Determine the [x, y] coordinate at the center of the cell enclosing the given text.  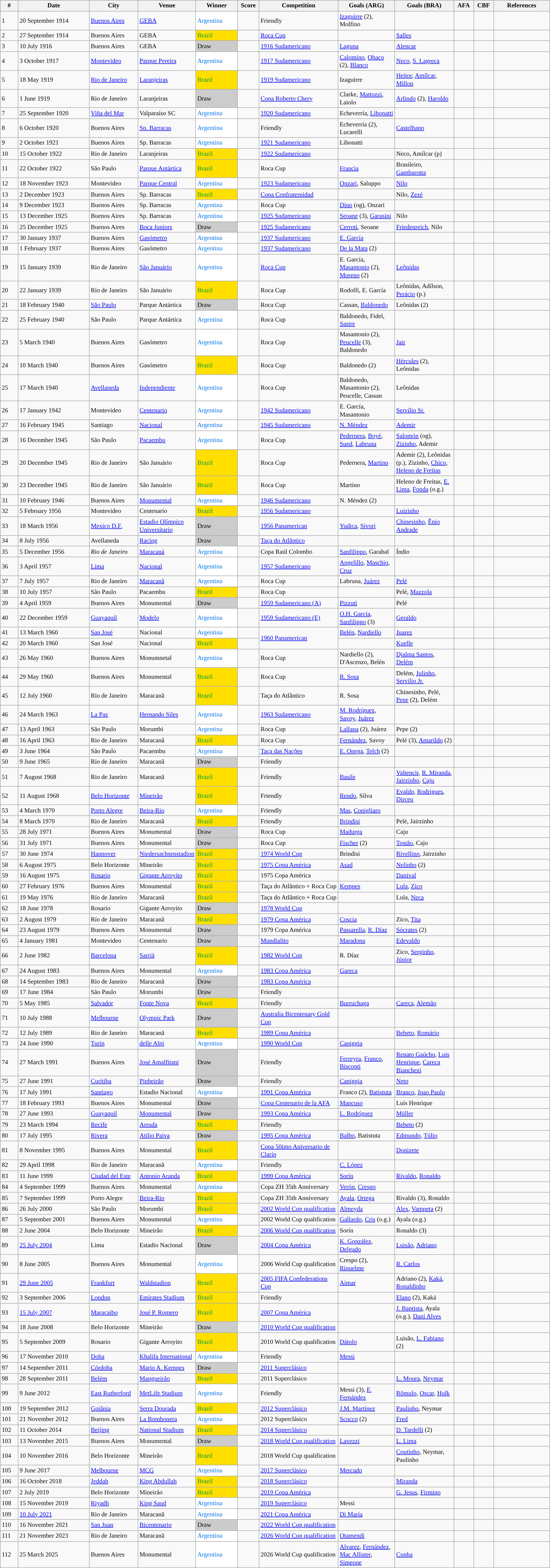
25 February 1940 [54, 320]
Luisão, Adriano [424, 1245]
Viña del Mar [114, 113]
16 April 1963 [54, 740]
18 February 1993 [54, 1103]
9 June 2012 [54, 1393]
85 [9, 1198]
1957 Sudamericano [299, 566]
1956 Panamerican [299, 526]
27 [9, 425]
70 [9, 1003]
36 [9, 566]
Gallardo, Cris (o.g.) [366, 1220]
Ayala, Ortega [366, 1198]
106 [9, 1481]
7 July 1957 [54, 581]
Alex, Vampeta (2) [424, 1209]
Sarrià [167, 956]
Arlindo (2), Haroldo [424, 98]
25 March 2025 [54, 1554]
Salvador [114, 1003]
19 September 2012 [54, 1408]
G. Jesus, Firmino [424, 1492]
Burruchaga [366, 1003]
62 [9, 908]
San Juan [114, 1525]
76 [9, 1092]
16 November 2021 [54, 1525]
Barcelona [114, 956]
Scocco (2) [366, 1419]
10 July 1988 [54, 1018]
1993 Copa América [299, 1114]
Winner [217, 6]
2007 Copa América [299, 1312]
Nelinho (2) [424, 864]
Coscia [366, 919]
Clarke, Mattozzi, Laiolo [366, 98]
Ademir (2), Leônidas (p.), Zizinho, Chico, Heleno de Freitas [424, 463]
66 [9, 956]
29 [9, 463]
Ciudad del Este [114, 1176]
10 July 1957 [54, 592]
Kempes [366, 887]
46 [9, 715]
8 June 2005 [54, 1264]
1946 Sudamericano [299, 500]
Racing [167, 540]
108 [9, 1503]
Brasileiro, Gambarotta [424, 169]
65 [9, 941]
1 June 1919 [54, 98]
Date [54, 6]
1956 Sudamericano [299, 511]
20 [9, 290]
Rivellino, Jairzinho [424, 854]
Lavezzi [366, 1441]
39 [9, 603]
82 [9, 1165]
1922 Sudamericano [299, 154]
64 [9, 930]
Índio [424, 552]
Boca Juniors [167, 227]
5 September 2001 [54, 1220]
9 [9, 143]
Di María [366, 1514]
La Bombonera [167, 1419]
Neco, S. Lagreca [424, 61]
22 January 1939 [54, 290]
Kuelle [424, 643]
Rivera [114, 1135]
18 June 1978 [54, 908]
Nilo, Zezé [424, 194]
Zico, Serginho, Júnior [424, 956]
J. Baptista, Ayala (o.g.), Dani Alves [424, 1312]
9 June 2017 [54, 1471]
King Abdullah [167, 1481]
17 July 1995 [54, 1135]
Edmundo, Túlio [424, 1135]
Balbo, Batistuta [366, 1135]
15 October 1922 [54, 154]
63 [9, 919]
8 [9, 128]
41 [9, 633]
87 [9, 1220]
91 [9, 1283]
Recife [114, 1125]
15 January 1939 [54, 267]
23 March 1994 [54, 1125]
53 [9, 810]
Emirates Stadium [167, 1297]
Mercado [366, 1471]
Maradona [366, 941]
23 August 1979 [54, 930]
17 November 2010 [54, 1357]
Mario A. Kempes [167, 1368]
E. Onega, Telch (2) [366, 751]
delle Alpi [167, 1044]
Bicentenario [167, 1525]
Bebeto, Romário [424, 1033]
Copa Confraternidad [299, 194]
17 January 1942 [54, 411]
Fonte Nova [167, 1003]
1978 World Cup [299, 908]
1990 World Cup [299, 1044]
14 September 1983 [54, 981]
Rivaldo (3), Ronaldo [424, 1198]
References [522, 6]
Cerroti, Seoane [366, 227]
55 [9, 832]
Waldstadion [167, 1283]
17 July 1991 [54, 1092]
Hannover [114, 854]
15 July 2007 [54, 1312]
29 June 2005 [54, 1283]
9 June 1965 [54, 762]
1945 Sudamericano [299, 425]
10 July 2021 [54, 1514]
Gareca [366, 971]
Maracaná [167, 552]
1995 Copa América [299, 1135]
92 [9, 1297]
20 September 1914 [54, 21]
24 August 1983 [54, 971]
Cunha [424, 1554]
Parque Central [167, 184]
Alvarez, Fernández, Mac Allister, Simeone [366, 1554]
16 [9, 227]
Zico, Tita [424, 919]
4 [9, 61]
Jeddah [114, 1481]
Riyadh [114, 1503]
7 August 1968 [54, 777]
34 [9, 540]
Bebeto (2) [424, 1125]
2019 Copa América [299, 1492]
58 [9, 864]
1974 World Cup [299, 854]
68 [9, 981]
Friedenreich, Nilo [424, 227]
Belén, Nardiello [366, 633]
Córdoba [114, 1368]
22 October 1922 [54, 169]
1982 World Cup [299, 956]
M. Rodríguez, Savoy, Juárez [366, 715]
2 December 1923 [54, 194]
12 July 1960 [54, 696]
73 [9, 1044]
Baldonedo, Fidel, Sastre [366, 320]
Mancuso [366, 1103]
1917 Sudamericano [299, 61]
Valparaíso SC [167, 113]
22 [9, 320]
Doha [114, 1357]
Paulinho, Neymar [424, 1408]
London [114, 1297]
Cassan, Baldonedo [366, 305]
Rivaldo, Ronaldo [424, 1176]
Mangueirão [167, 1378]
Luisão, L. Fabiano (2) [424, 1342]
José P. Romero [167, 1312]
Atilio Paiva [167, 1135]
Pepe (2) [424, 729]
57 [9, 854]
C. López [366, 1165]
31 July 1971 [54, 843]
95 [9, 1342]
84 [9, 1187]
Hércules (2), Leônidas [424, 365]
Aimar [366, 1283]
L. Moura, Neymar [424, 1378]
28 [9, 440]
Servílio Sr. [424, 411]
Copa Raúl Colombo [299, 552]
90 [9, 1264]
11 August 1968 [54, 796]
47 [9, 729]
1942 Sudamericano [299, 411]
21 November 2012 [54, 1419]
1960 Panamerican [299, 638]
2004 Copa América [299, 1245]
1916 Sudamericano [299, 46]
3 June 1964 [54, 751]
Müller [424, 1114]
14 September 2011 [54, 1368]
Echeverría (2), Lucarelli [366, 128]
La Paz [114, 715]
24 March 1963 [54, 715]
88 [9, 1230]
86 [9, 1209]
27 June 1993 [54, 1114]
37 [9, 581]
2 June 1982 [54, 956]
Ferreyra, Franco, Bisconti [366, 1062]
22 December 1959 [54, 618]
1999 Copa América [299, 1176]
18 November 1923 [54, 184]
King Saud [167, 1503]
2021 Copa América [299, 1514]
Edevaldo [424, 941]
5 May 1985 [54, 1003]
28 July 1971 [54, 832]
Madurga [366, 832]
6 August 1975 [54, 864]
5 December 1956 [54, 552]
1920 Sudamericano [299, 113]
Djalma Santos, Delém [424, 658]
94 [9, 1327]
3 September 2006 [54, 1297]
19 May 1976 [54, 897]
17 March 1940 [54, 388]
Adriano (2), Kaká, Ronaldinho [424, 1283]
2019 Superclásico [299, 1503]
Mexico D.F. [114, 526]
Copa Centenario de la AFA [299, 1103]
104 [9, 1456]
72 [9, 1033]
Frankfurt [114, 1283]
80 [9, 1135]
59 [9, 876]
Chinesinho, Ênio Andrade [424, 526]
Renato Gaúcho, Luís Henrique, Careca Bianchezi [424, 1062]
5 March 1940 [54, 343]
Rômulo, Oscar, Hulk [424, 1393]
2 October 1921 [54, 143]
2 July 2019 [54, 1492]
Pelé (3), Amarildo (2) [424, 740]
Tostão, Caju [424, 843]
3 [9, 46]
N. Méndez (2) [366, 500]
20 December 1945 [54, 463]
N. Méndez [366, 425]
Salles [424, 36]
Libonatti [366, 143]
Passarella, R. Díaz [366, 930]
Curitiba [114, 1081]
54 [9, 821]
Lula, Neca [424, 897]
Dino (og), Onzari [366, 205]
97 [9, 1368]
Onzari, Saluppo [366, 184]
Beijing [114, 1430]
AFA [464, 6]
2022 World Cup qualification [299, 1525]
11 June 1999 [54, 1176]
Monumnetal [167, 658]
CBF [483, 6]
93 [9, 1312]
48 [9, 740]
111 [9, 1536]
Verón, Crespo [366, 1187]
25 [9, 388]
MetLife Stadium [167, 1393]
Goiânia [114, 1408]
Dátolo [366, 1342]
Caju [424, 832]
Crespo (2), Riquelme [366, 1264]
75 [9, 1081]
Martino [366, 485]
Izaguirre (2), Molfino [366, 21]
Echeverría, Libonatti [366, 113]
Heitor, Amílcar, Millon [424, 80]
Independiente [167, 388]
MCG [167, 1471]
2018 Superclásico [299, 1481]
Heleno de Freitas, E. Lima, Fonda (o.g.) [424, 485]
56 [9, 843]
Copa 50imo Aniversario de Clarín [299, 1150]
National Stadium [167, 1430]
35 [9, 552]
José Amalfitani [167, 1062]
31 [9, 500]
18 February 1940 [54, 305]
Fernández, Savoy [366, 740]
East Rutherford [114, 1393]
Lallana (2), Juárez [366, 729]
Messi (3), F. Fernández [366, 1393]
Jair [424, 343]
Salomón (og), Zizinho, Ademir [424, 440]
29 May 1960 [54, 677]
D. Tardelli (2) [424, 1430]
7 September 1999 [54, 1198]
Rodolfi, E. García [366, 290]
Elano (2), Kaká [424, 1297]
K. González, Delgado [366, 1245]
33 [9, 526]
Fred [424, 1419]
16 December 1945 [54, 440]
L. Rodríguez [366, 1114]
5 [9, 80]
44 [9, 677]
Competition [299, 6]
20 March 1960 [54, 643]
Olympic Park [167, 1018]
49 [9, 751]
1 February 1937 [54, 249]
101 [9, 1419]
13 [9, 194]
1921 Sudamericano [299, 143]
1989 Copa América [299, 1033]
25 September 1920 [54, 113]
Goals (BRA) [424, 6]
Maracaibo [114, 1312]
Mas, Conigliaro [366, 810]
16 October 2018 [54, 1481]
Pedernera, Boyé, Sued, Labruna [366, 440]
18 May 1919 [54, 80]
9 December 1923 [54, 205]
10 February 1946 [54, 500]
Luizinho [424, 511]
Basile [366, 777]
Franco (2), Batistuta [366, 1092]
1923 Sudamericano [299, 184]
10 [9, 154]
Fischer (2) [366, 843]
Asad [366, 864]
105 [9, 1471]
30 [9, 485]
Chinesinho, Pelé, Pepe (2), Delém [424, 696]
Geraldo [424, 618]
12 [9, 184]
Copa Roberto Chery [299, 98]
6 October 1920 [54, 128]
Belém [114, 1378]
50 [9, 762]
Miranda [424, 1481]
Hernando Siles [167, 715]
Yudica, Sívori [366, 526]
81 [9, 1150]
23 [9, 343]
16 February 1945 [54, 425]
6 [9, 98]
27 September 1914 [54, 36]
17 June 1984 [54, 992]
15 November 2019 [54, 1503]
10 November 2016 [54, 1456]
109 [9, 1514]
28 September 2011 [54, 1378]
2017 Superclásico [299, 1471]
Estadio Olímpico Universitario [167, 526]
2014 Superclásico [299, 1430]
Laguna [366, 46]
5 February 1956 [54, 511]
Pelé, Mazzola [424, 592]
1959 Sudamericano (E) [299, 618]
1959 Sudamericano (A) [299, 603]
10 March 1940 [54, 365]
Khalifa International [167, 1357]
Australia Bicentenary Gold Cup [299, 1018]
Labruna, Juárez [366, 581]
Francia [366, 169]
Branco, Joao Paulo [424, 1092]
Ademir [424, 425]
30 June 1974 [54, 854]
25 July 2004 [54, 1245]
O.H. García, Sanfilippo (3) [366, 618]
Lula, Zico [424, 887]
Baldonedo (2) [366, 365]
8 March 1970 [54, 821]
103 [9, 1441]
Pelé, Jairzinho [424, 821]
Valtencir, R. Miranda, Jairzinho, Caju [424, 777]
Sanfilippo, Garabal [366, 552]
Pizzuti [366, 603]
Almeyda [366, 1209]
De la Mata (2) [366, 249]
Serra Dourada [167, 1408]
18 March 1956 [54, 526]
12 July 1989 [54, 1033]
83 [9, 1176]
27 February 1976 [54, 887]
26 May 1960 [54, 658]
Seoane (3), Garasini [366, 216]
2 August 1979 [54, 919]
19 [9, 267]
Neto [424, 1081]
3 October 1917 [54, 61]
45 [9, 696]
Baldonedo, Masantonio (2), Peucelle, Cassan [366, 388]
Danival [424, 876]
7 [9, 113]
4 March 1970 [54, 810]
Juarez [424, 633]
74 [9, 1062]
26 [9, 411]
38 [9, 592]
21 [9, 305]
23 December 1945 [54, 485]
Neco, Amílcar (p) [424, 154]
Goals (ARG) [366, 6]
Nardiello (2), D'Ascenzo, Belén [366, 658]
Niedersachsenstadion [167, 854]
27 June 1991 [54, 1081]
96 [9, 1357]
4 April 1959 [54, 603]
Donizete [424, 1150]
Score [248, 6]
Antonio Aranda [167, 1176]
13 March 1960 [54, 633]
51 [9, 777]
Modelo [167, 618]
2 June 2004 [54, 1230]
1963 Sudamericano [299, 715]
40 [9, 618]
112 [9, 1554]
18 June 2008 [54, 1327]
102 [9, 1430]
Otamendi [366, 1536]
4 January 1981 [54, 941]
Masantonio (2), Peucelle (3), Baldonedo [366, 343]
R. Carlos [424, 1264]
5 September 2009 [54, 1342]
10 July 1916 [54, 46]
Careca, Alemão [424, 1003]
24 [9, 365]
Parque Pereira [167, 61]
Coutinho, Neymar, Paulinho [424, 1456]
E. García, Masantonio [366, 411]
69 [9, 992]
14 [9, 205]
Calomino, Ohaco (2), Blanco [366, 61]
15 [9, 216]
Angelillo, Maschio, Cruz [366, 566]
R. Díaz [366, 956]
27 March 1991 [54, 1062]
L. Lima [424, 1441]
4 September 1999 [54, 1187]
Delém, Julinho, Servílio Jr. [424, 677]
25 December 1925 [54, 227]
Venue [167, 6]
71 [9, 1018]
E. García [366, 238]
# [9, 6]
110 [9, 1525]
21 November 2023 [54, 1536]
11 October 2014 [54, 1430]
32 [9, 511]
Sócrates (2) [424, 930]
Turin [114, 1044]
Luís Henrique [424, 1103]
13 November 2015 [54, 1441]
Pinheirão [167, 1081]
67 [9, 971]
60 [9, 887]
Taça das Nações [299, 751]
26 July 2000 [54, 1209]
Arruda [167, 1125]
98 [9, 1378]
99 [9, 1393]
79 [9, 1125]
13 April 1963 [54, 729]
Leônidas, Adílson, Perácio (p.) [424, 290]
1 [9, 21]
89 [9, 1245]
Evaldo, Rodrigues, Dirceu [424, 796]
Mundialito [299, 941]
100 [9, 1408]
13 December 1925 [54, 216]
29 April 1998 [54, 1165]
16 August 1975 [54, 876]
Alencar [424, 46]
Izaguirre [366, 80]
2 [9, 36]
18 [9, 249]
2005 FIFA Confederations Cup [299, 1283]
24 June 1990 [54, 1044]
8 July 1956 [54, 540]
77 [9, 1103]
Ronaldo (3) [424, 1230]
Castelhano [424, 128]
61 [9, 897]
17 [9, 238]
1919 Sudamericano [299, 80]
8 November 1995 [54, 1150]
3 April 1957 [54, 566]
E. García, Masantonio (2), Moreno (2) [366, 267]
42 [9, 643]
30 January 1937 [54, 238]
78 [9, 1114]
City [114, 6]
Leônidas (2) [424, 305]
J.M. Martínez [366, 1408]
1991 Copa América [299, 1092]
107 [9, 1492]
Pedernera, Martino [366, 463]
Ayala (o.g.) [424, 1220]
43 [9, 658]
Rendo, Silva [366, 796]
11 [9, 169]
52 [9, 796]
